Extract the [x, y] coordinate from the center of the cell holding the provided text.  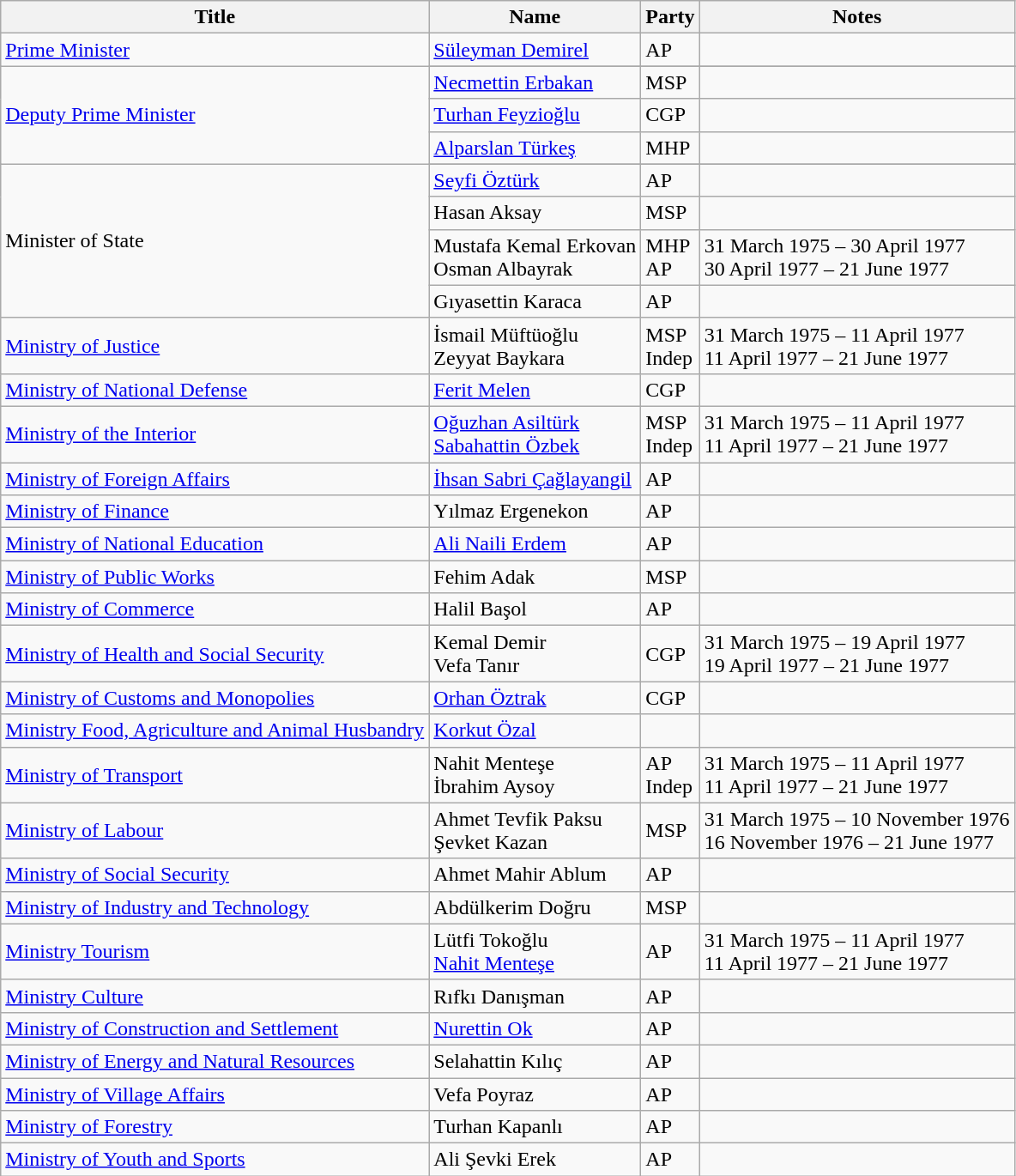
Rıfkı Danışman [535, 996]
Kemal DemirVefa Tanır [535, 654]
İsmail MüftüoğluZeyyat Baykara [535, 345]
Ministry of Construction and Settlement [215, 1028]
Ahmet Mahir Ablum [535, 875]
MHPAP [670, 258]
Ministry of Public Works [215, 577]
Ministry Tourism [215, 951]
Abdülkerim Doğru [535, 907]
Korkut Özal [535, 730]
Title [215, 17]
Ministry of National Defense [215, 390]
Minister of State [215, 240]
Ministry of Commerce [215, 609]
Prime Minister [215, 50]
APIndep [670, 774]
Alparslan Türkeş [535, 148]
Hasan Aksay [535, 213]
Ministry of Foreign Affairs [215, 478]
Ministry of Transport [215, 774]
31 March 1975 – 30 April 197730 April 1977 – 21 June 1977 [856, 258]
Halil Başol [535, 609]
Ministry of Energy and Natural Resources [215, 1061]
Nurettin Ok [535, 1028]
Necmettin Erbakan [535, 82]
Ahmet Tevfik PaksuŞevket Kazan [535, 831]
Yılmaz Ergenekon [535, 512]
Ministry of Labour [215, 831]
Turhan Kapanlı [535, 1127]
İhsan Sabri Çağlayangil [535, 478]
Vefa Poyraz [535, 1094]
Ministry of Health and Social Security [215, 654]
Party [670, 17]
Lütfi TokoğluNahit Menteşe [535, 951]
Ministry of Finance [215, 512]
Süleyman Demirel [535, 50]
Gıyasettin Karaca [535, 301]
Ministry of Industry and Technology [215, 907]
Fehim Adak [535, 577]
Ministry of Village Affairs [215, 1094]
MHP [670, 148]
Notes [856, 17]
Ministry of National Education [215, 544]
Name [535, 17]
Ferit Melen [535, 390]
31 March 1975 – 19 April 197719 April 1977 – 21 June 1977 [856, 654]
Orhan Öztrak [535, 698]
Selahattin Kılıç [535, 1061]
Turhan Feyzioğlu [535, 115]
Ali Naili Erdem [535, 544]
Seyfi Öztürk [535, 180]
31 March 1975 – 10 November 197616 November 1976 – 21 June 1977 [856, 831]
Ministry of Youth and Sports [215, 1160]
Ministry of Social Security [215, 875]
Ali Şevki Erek [535, 1160]
Ministry of Customs and Monopolies [215, 698]
Ministry of Forestry [215, 1127]
Nahit Menteşeİbrahim Aysoy [535, 774]
Ministry of Justice [215, 345]
Ministry Food, Agriculture and Animal Husbandry [215, 730]
Ministry Culture [215, 996]
Oğuzhan AsiltürkSabahattin Özbek [535, 434]
Mustafa Kemal ErkovanOsman Albayrak [535, 258]
Deputy Prime Minister [215, 115]
Ministry of the Interior [215, 434]
